Search for the cell housing the specified text and yield its [x, y] center coordinate. 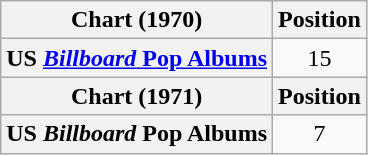
7 [320, 134]
Chart (1971) [137, 96]
15 [320, 58]
Chart (1970) [137, 20]
